Find where the given text appears and provide that cell's center as (X, Y) coordinate. 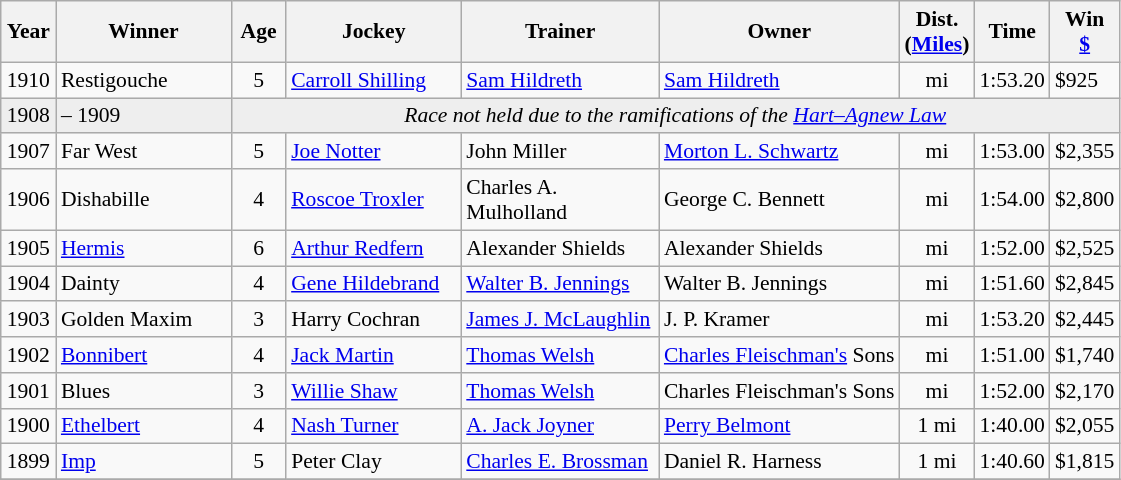
$1,740 (1084, 355)
Carroll Shilling (374, 80)
Jack Martin (374, 355)
Win$ (1084, 32)
Willie Shaw (374, 391)
Restigouche (144, 80)
John Miller (560, 152)
Dist. (Miles) (938, 32)
1906 (28, 200)
$2,055 (1084, 426)
1899 (28, 462)
Dishabille (144, 200)
Time (1012, 32)
$2,525 (1084, 248)
$2,170 (1084, 391)
Year (28, 32)
$2,800 (1084, 200)
Blues (144, 391)
1:54.00 (1012, 200)
Age (258, 32)
Bonnibert (144, 355)
Owner (780, 32)
James J. McLaughlin (560, 320)
$2,845 (1084, 284)
Daniel R. Harness (780, 462)
1:40.00 (1012, 426)
6 (258, 248)
Charles A. Mulholland (560, 200)
1908 (28, 116)
Trainer (560, 32)
$2,355 (1084, 152)
Far West (144, 152)
J. P. Kramer (780, 320)
Roscoe Troxler (374, 200)
1900 (28, 426)
1910 (28, 80)
Ethelbert (144, 426)
1904 (28, 284)
Gene Hildebrand (374, 284)
1:40.60 (1012, 462)
Winner (144, 32)
Dainty (144, 284)
1903 (28, 320)
$1,815 (1084, 462)
Peter Clay (374, 462)
1907 (28, 152)
George C. Bennett (780, 200)
1:51.00 (1012, 355)
Morton L. Schwartz (780, 152)
1:51.60 (1012, 284)
A. Jack Joyner (560, 426)
Golden Maxim (144, 320)
Nash Turner (374, 426)
Race not held due to the ramifications of the Hart–Agnew Law (675, 116)
Harry Cochran (374, 320)
1902 (28, 355)
$925 (1084, 80)
$2,445 (1084, 320)
– 1909 (144, 116)
Joe Notter (374, 152)
Hermis (144, 248)
1:53.00 (1012, 152)
Perry Belmont (780, 426)
Imp (144, 462)
Arthur Redfern (374, 248)
1905 (28, 248)
Jockey (374, 32)
1901 (28, 391)
Charles E. Brossman (560, 462)
